Identify which cell holds the provided text, then report its (X, Y) central coordinate. 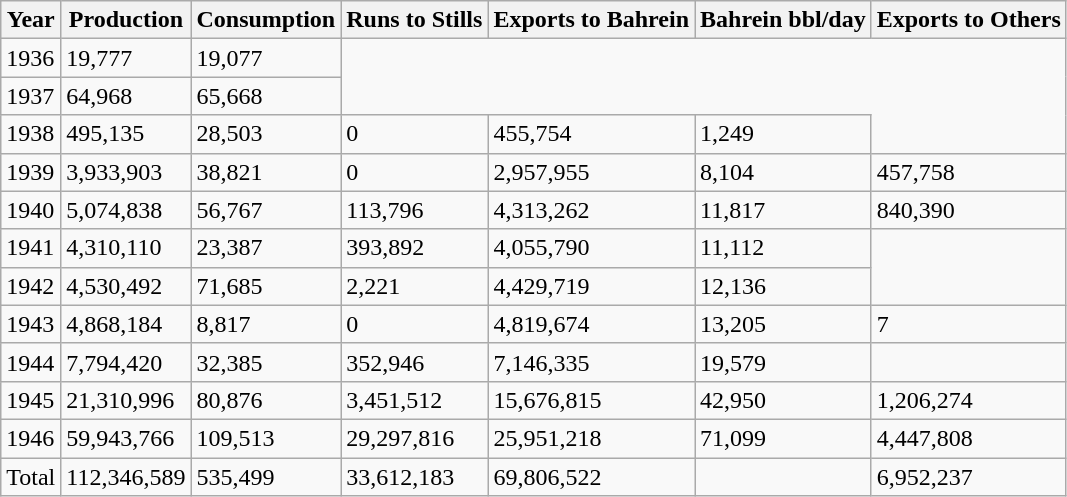
2,221 (414, 286)
19,077 (266, 58)
11,112 (784, 248)
7,794,420 (126, 362)
11,817 (784, 210)
13,205 (784, 324)
38,821 (266, 172)
1942 (31, 286)
1936 (31, 58)
4,447,808 (968, 438)
4,429,719 (592, 286)
4,819,674 (592, 324)
352,946 (414, 362)
Exports to Bahrein (592, 20)
15,676,815 (592, 400)
Consumption (266, 20)
455,754 (592, 134)
3,451,512 (414, 400)
32,385 (266, 362)
4,055,790 (592, 248)
112,346,589 (126, 477)
6,952,237 (968, 477)
1937 (31, 96)
80,876 (266, 400)
19,579 (784, 362)
33,612,183 (414, 477)
69,806,522 (592, 477)
65,668 (266, 96)
1939 (31, 172)
Production (126, 20)
56,767 (266, 210)
1938 (31, 134)
4,530,492 (126, 286)
495,135 (126, 134)
Bahrein bbl/day (784, 20)
8,817 (266, 324)
28,503 (266, 134)
1945 (31, 400)
4,310,110 (126, 248)
Exports to Others (968, 20)
19,777 (126, 58)
71,685 (266, 286)
1946 (31, 438)
21,310,996 (126, 400)
Runs to Stills (414, 20)
457,758 (968, 172)
393,892 (414, 248)
1,206,274 (968, 400)
4,313,262 (592, 210)
5,074,838 (126, 210)
12,136 (784, 286)
42,950 (784, 400)
1941 (31, 248)
2,957,955 (592, 172)
23,387 (266, 248)
840,390 (968, 210)
8,104 (784, 172)
3,933,903 (126, 172)
1940 (31, 210)
64,968 (126, 96)
4,868,184 (126, 324)
29,297,816 (414, 438)
7,146,335 (592, 362)
71,099 (784, 438)
59,943,766 (126, 438)
535,499 (266, 477)
1944 (31, 362)
7 (968, 324)
113,796 (414, 210)
109,513 (266, 438)
Year (31, 20)
25,951,218 (592, 438)
1,249 (784, 134)
1943 (31, 324)
Total (31, 477)
